Output the [x, y] coordinate of the center of the cell containing the given text.  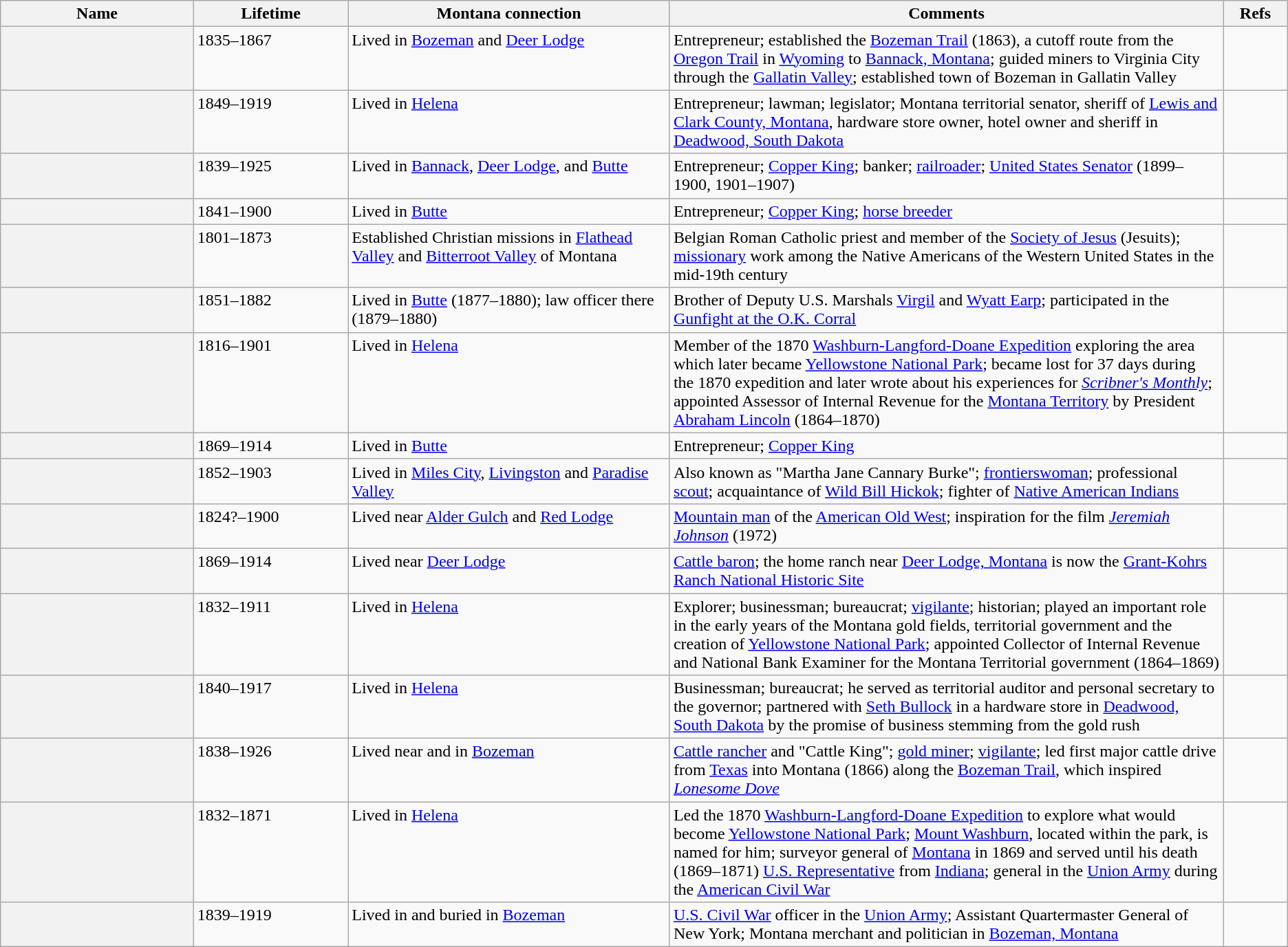
1838–1926 [270, 770]
Lifetime [270, 14]
Lived near Alder Gulch and Red Lodge [509, 525]
Refs [1256, 14]
Lived in Butte (1877–1880); law officer there (1879–1880) [509, 309]
Entrepreneur; Copper King [946, 446]
1816–1901 [270, 382]
Lived in Bannack, Deer Lodge, and Butte [509, 176]
Lived in and buried in Bozeman [509, 924]
1839–1919 [270, 924]
1851–1882 [270, 309]
Entrepreneur; Copper King; horse breeder [946, 211]
1801–1873 [270, 256]
Comments [946, 14]
1852–1903 [270, 481]
Also known as "Martha Jane Cannary Burke"; frontierswoman; professional scout; acquaintance of Wild Bill Hickok; fighter of Native American Indians [946, 481]
1832–1871 [270, 852]
Lived in Miles City, Livingston and Paradise Valley [509, 481]
1849–1919 [270, 122]
Lived near Deer Lodge [509, 571]
Name [98, 14]
Lived in Bozeman and Deer Lodge [509, 58]
1839–1925 [270, 176]
Brother of Deputy U.S. Marshals Virgil and Wyatt Earp; participated in the Gunfight at the O.K. Corral [946, 309]
Entrepreneur; Copper King; banker; railroader; United States Senator (1899–1900, 1901–1907) [946, 176]
1835–1867 [270, 58]
1824?–1900 [270, 525]
Established Christian missions in Flathead Valley and Bitterroot Valley of Montana [509, 256]
Cattle baron; the home ranch near Deer Lodge, Montana is now the Grant-Kohrs Ranch National Historic Site [946, 571]
U.S. Civil War officer in the Union Army; Assistant Quartermaster General of New York; Montana merchant and politician in Bozeman, Montana [946, 924]
Montana connection [509, 14]
Lived near and in Bozeman [509, 770]
1840–1917 [270, 707]
1841–1900 [270, 211]
1832–1911 [270, 634]
Mountain man of the American Old West; inspiration for the film Jeremiah Johnson (1972) [946, 525]
